Search for the cell housing the specified text and yield its [x, y] center coordinate. 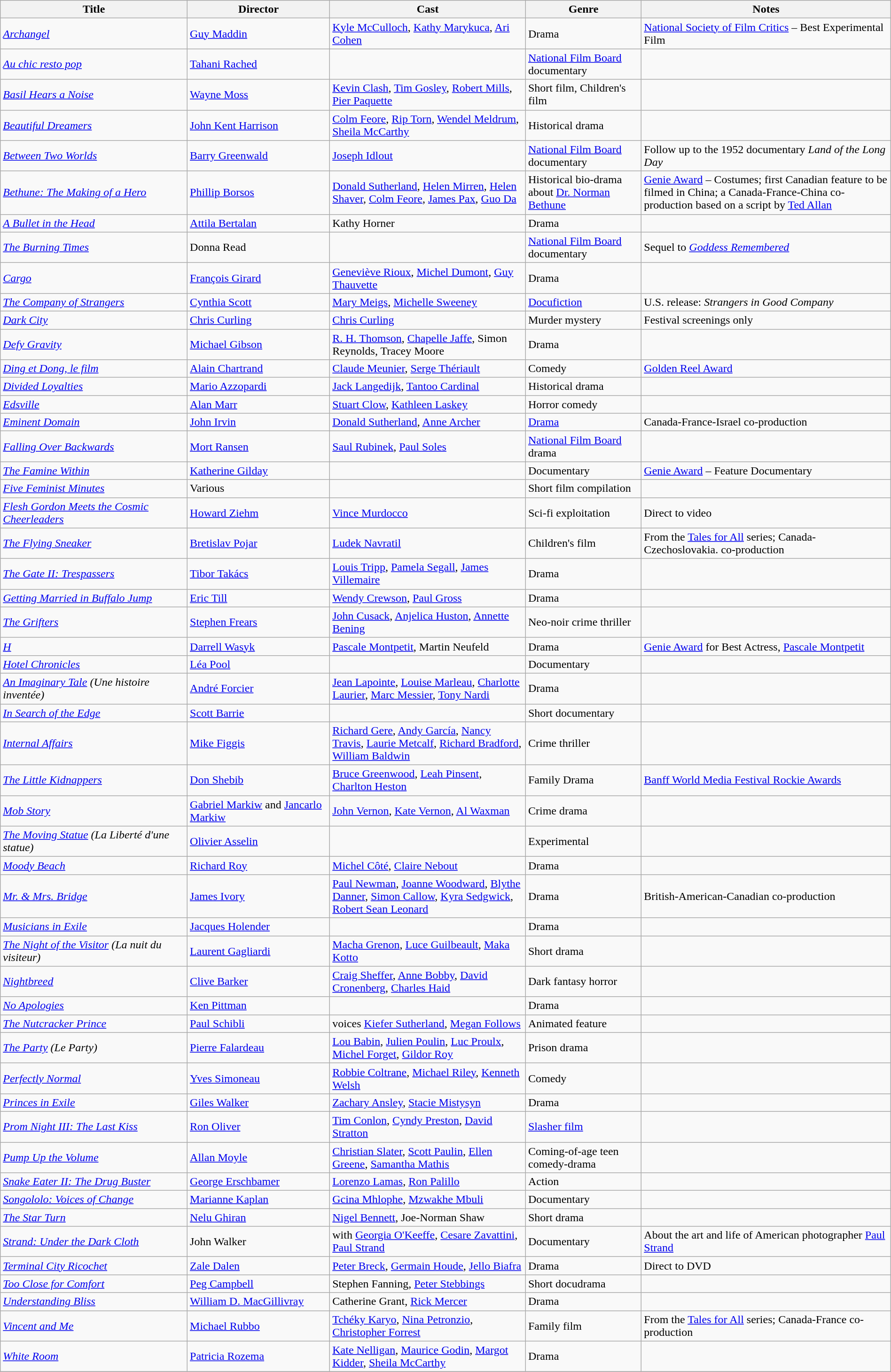
Mort Ransen [258, 446]
Ron Oliver [258, 1126]
Horror comedy [583, 404]
National Film Board drama [583, 446]
The Famine Within [94, 471]
Michel Côté, Claire Nebout [428, 866]
Tim Conlon, Cyndy Preston, David Stratton [428, 1126]
Dark fantasy horror [583, 982]
Short film compilation [583, 488]
R. H. Thomson, Chapelle Jaffe, Simon Reynolds, Tracey Moore [428, 344]
Tahani Rached [258, 64]
The Grifters [94, 622]
Golden Reel Award [766, 369]
Short film, Children's film [583, 95]
Ken Pittman [258, 1006]
Stephen Frears [258, 622]
Cynthia Scott [258, 302]
Children's film [583, 543]
Hotel Chronicles [94, 664]
The Star Turn [94, 1217]
Gabriel Markiw and Jancarlo Markiw [258, 811]
Paul Schibli [258, 1023]
Clive Barker [258, 982]
Genie Award – Feature Documentary [766, 471]
Pierre Falardeau [258, 1047]
About the art and life of American photographer Paul Strand [766, 1242]
Bruce Greenwood, Leah Pinsent, Charlton Heston [428, 781]
Dark City [94, 320]
A Bullet in the Head [94, 223]
Vince Murdocco [428, 513]
Alan Marr [258, 404]
Wendy Crewson, Paul Gross [428, 598]
Songololo: Voices of Change [94, 1200]
Richard Roy [258, 866]
Olivier Asselin [258, 842]
Peg Campbell [258, 1284]
Follow up to the 1952 documentary Land of the Long Day [766, 156]
H [94, 646]
Peter Breck, Germain Houde, Jello Biafra [428, 1266]
Lou Babin, Julien Poulin, Luc Proulx, Michel Forget, Gildor Roy [428, 1047]
Genre [583, 9]
Perfectly Normal [94, 1078]
Michael Rubbo [258, 1325]
Alain Chartrand [258, 369]
Geneviève Rioux, Michel Dumont, Guy Thauvette [428, 278]
Katherine Gilday [258, 471]
Princes in Exile [94, 1102]
Macha Grenon, Luce Guilbeault, Maka Kotto [428, 951]
From the Tales for All series; Canada-Czechoslovakia. co-production [766, 543]
Mr. & Mrs. Bridge [94, 896]
Darrell Wasyk [258, 646]
Flesh Gordon Meets the Cosmic Cheerleaders [94, 513]
The Burning Times [94, 247]
Cargo [94, 278]
Yves Simoneau [258, 1078]
Laurent Gagliardi [258, 951]
with Georgia O'Keeffe, Cesare Zavattini, Paul Strand [428, 1242]
Robbie Coltrane, Michael Riley, Kenneth Welsh [428, 1078]
Attila Bertalan [258, 223]
Title [94, 9]
Animated feature [583, 1023]
In Search of the Edge [94, 713]
Defy Gravity [94, 344]
Phillip Borsos [258, 193]
Kathy Horner [428, 223]
Slasher film [583, 1126]
Gcina Mhlophe, Mzwakhe Mbuli [428, 1200]
Eric Till [258, 598]
Action [583, 1182]
Richard Gere, Andy García, Nancy Travis, Laurie Metcalf, Richard Bradford, William Baldwin [428, 744]
André Forcier [258, 689]
The Moving Statue (La Liberté d'une statue) [94, 842]
Canada-France-Israel co-production [766, 422]
Musicians in Exile [94, 927]
Zachary Ansley, Stacie Mistysyn [428, 1102]
Neo-noir crime thriller [583, 622]
Genie Award – Costumes; first Canadian feature to be filmed in China; a Canada-France-China co-production based on a script by Ted Allan [766, 193]
John Walker [258, 1242]
Jack Langedijk, Tantoo Cardinal [428, 387]
Donna Read [258, 247]
Ludek Navratil [428, 543]
Paul Newman, Joanne Woodward, Blythe Danner, Simon Callow, Kyra Sedgwick, Robert Sean Leonard [428, 896]
Getting Married in Buffalo Jump [94, 598]
Falling Over Backwards [94, 446]
Murder mystery [583, 320]
Experimental [583, 842]
Jacques Holender [258, 927]
Vincent and Me [94, 1325]
Historical bio-drama about Dr. Norman Bethune [583, 193]
Tchéky Karyo, Nina Petronzio, Christopher Forrest [428, 1325]
John Irvin [258, 422]
Mob Story [94, 811]
Divided Loyalties [94, 387]
Mario Azzopardi [258, 387]
Short documentary [583, 713]
Genie Award for Best Actress, Pascale Montpetit [766, 646]
Guy Maddin [258, 34]
Notes [766, 9]
Coming-of-age teen comedy-drama [583, 1157]
William D. MacGillivray [258, 1302]
Tibor Takács [258, 574]
Internal Affairs [94, 744]
Don Shebib [258, 781]
From the Tales for All series; Canada-France co-production [766, 1325]
Sequel to Goddess Remembered [766, 247]
Short docudrama [583, 1284]
No Apologies [94, 1006]
John Kent Harrison [258, 125]
Marianne Kaplan [258, 1200]
Strand: Under the Dark Cloth [94, 1242]
Beautiful Dreamers [94, 125]
Various [258, 488]
Patricia Rozema [258, 1356]
The Nutcracker Prince [94, 1023]
Giles Walker [258, 1102]
British-American-Canadian co-production [766, 896]
Family film [583, 1325]
George Erschbamer [258, 1182]
The Flying Sneaker [94, 543]
Director [258, 9]
Louis Tripp, Pamela Segall, James Villemaire [428, 574]
Wayne Moss [258, 95]
Five Feminist Minutes [94, 488]
Bretislav Pojar [258, 543]
James Ivory [258, 896]
Prison drama [583, 1047]
Michael Gibson [258, 344]
Donald Sutherland, Helen Mirren, Helen Shaver, Colm Feore, James Pax, Guo Da [428, 193]
Understanding Bliss [94, 1302]
National Society of Film Critics – Best Experimental Film [766, 34]
Léa Pool [258, 664]
Family Drama [583, 781]
The Company of Strangers [94, 302]
Barry Greenwald [258, 156]
Moody Beach [94, 866]
John Vernon, Kate Vernon, Al Waxman [428, 811]
Howard Ziehm [258, 513]
Claude Meunier, Serge Thériault [428, 369]
White Room [94, 1356]
Bethune: The Making of a Hero [94, 193]
Scott Barrie [258, 713]
Craig Sheffer, Anne Bobby, David Cronenberg, Charles Haid [428, 982]
Direct to DVD [766, 1266]
Kyle McCulloch, Kathy Marykuca, Ari Cohen [428, 34]
Pascale Montpetit, Martin Neufeld [428, 646]
Kevin Clash, Tim Gosley, Robert Mills, Pier Paquette [428, 95]
François Girard [258, 278]
Between Two Worlds [94, 156]
Edsville [94, 404]
Colm Feore, Rip Torn, Wendel Meldrum, Sheila McCarthy [428, 125]
Snake Eater II: The Drug Buster [94, 1182]
Jean Lapointe, Louise Marleau, Charlotte Laurier, Marc Messier, Tony Nardi [428, 689]
Archangel [94, 34]
Nightbreed [94, 982]
Banff World Media Festival Rockie Awards [766, 781]
Prom Night III: The Last Kiss [94, 1126]
Stuart Clow, Kathleen Laskey [428, 404]
Christian Slater, Scott Paulin, Ellen Greene, Samantha Mathis [428, 1157]
An Imaginary Tale (Une histoire inventée) [94, 689]
voices Kiefer Sutherland, Megan Follows [428, 1023]
The Party (Le Party) [94, 1047]
Zale Dalen [258, 1266]
Nelu Ghiran [258, 1217]
Basil Hears a Noise [94, 95]
The Little Kidnappers [94, 781]
The Night of the Visitor (La nuit du visiteur) [94, 951]
Stephen Fanning, Peter Stebbings [428, 1284]
Cast [428, 9]
Lorenzo Lamas, Ron Palillo [428, 1182]
Sci-fi exploitation [583, 513]
Au chic resto pop [94, 64]
Crime thriller [583, 744]
U.S. release: Strangers in Good Company [766, 302]
Joseph Idlout [428, 156]
Saul Rubinek, Paul Soles [428, 446]
Catherine Grant, Rick Mercer [428, 1302]
Too Close for Comfort [94, 1284]
Festival screenings only [766, 320]
Donald Sutherland, Anne Archer [428, 422]
Mike Figgis [258, 744]
Nigel Bennett, Joe-Norman Shaw [428, 1217]
Ding et Dong, le film [94, 369]
Docufiction [583, 302]
Terminal City Ricochet [94, 1266]
Pump Up the Volume [94, 1157]
The Gate II: Trespassers [94, 574]
Direct to video [766, 513]
Kate Nelligan, Maurice Godin, Margot Kidder, Sheila McCarthy [428, 1356]
John Cusack, Anjelica Huston, Annette Bening [428, 622]
Allan Moyle [258, 1157]
Mary Meigs, Michelle Sweeney [428, 302]
Crime drama [583, 811]
Eminent Domain [94, 422]
